Return (x, y) of the center of cell containing provided text 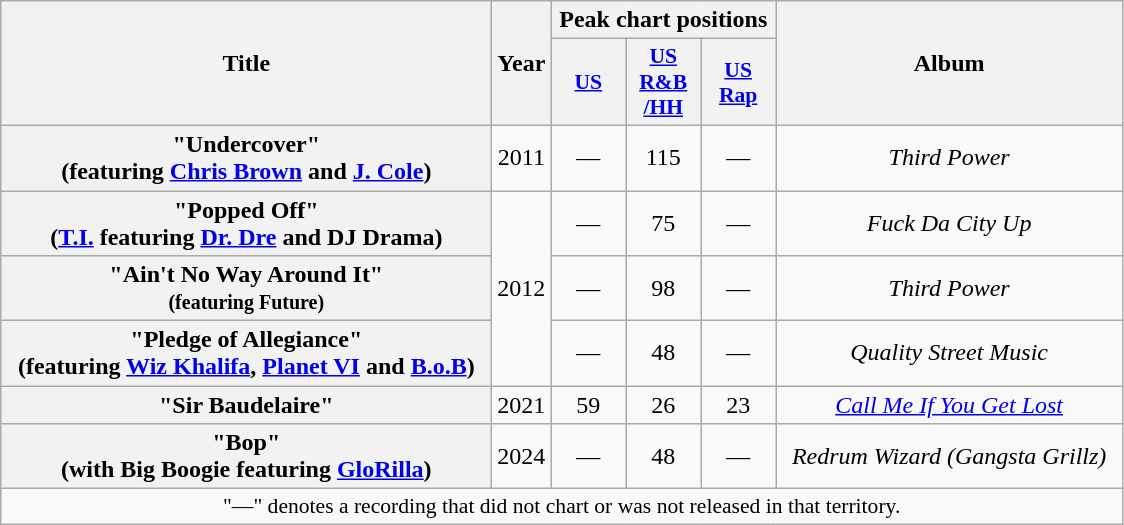
US (588, 82)
"Popped Off"(T.I. featuring Dr. Dre and DJ Drama) (246, 222)
"Ain't No Way Around It"(featuring Future) (246, 288)
Call Me If You Get Lost (950, 405)
2024 (522, 456)
"Undercover"(featuring Chris Brown and J. Cole) (246, 158)
USR&B/HH (664, 82)
Album (950, 64)
2012 (522, 288)
"Sir Baudelaire" (246, 405)
Fuck Da City Up (950, 222)
23 (738, 405)
"—" denotes a recording that did not chart or was not released in that territory. (562, 507)
115 (664, 158)
"Bop"(with Big Boogie featuring GloRilla) (246, 456)
Peak chart positions (664, 20)
USRap (738, 82)
Year (522, 64)
Title (246, 64)
Redrum Wizard (Gangsta Grillz) (950, 456)
"Pledge of Allegiance"(featuring Wiz Khalifa, Planet VI and B.o.B) (246, 354)
98 (664, 288)
2021 (522, 405)
Quality Street Music (950, 354)
59 (588, 405)
75 (664, 222)
26 (664, 405)
2011 (522, 158)
